Capture the cell that displays the provided text and extract its [x, y] central coordinate. 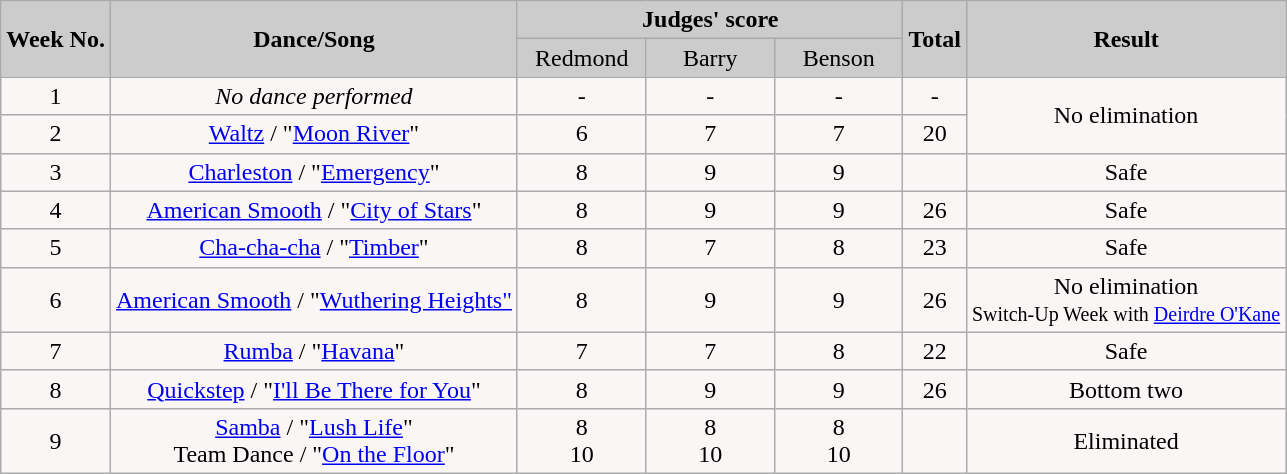
Barry [710, 58]
Eliminated [1126, 440]
23 [935, 248]
1 [56, 96]
No dance performed [314, 96]
Total [935, 39]
Dance/Song [314, 39]
Redmond [581, 58]
3 [56, 172]
Samba / "Lush Life"Team Dance / "On the Floor" [314, 440]
No elimination [1126, 115]
Waltz / "Moon River" [314, 134]
Bottom two [1126, 389]
American Smooth / "Wuthering Heights" [314, 300]
Rumba / "Havana" [314, 351]
Week No. [56, 39]
2 [56, 134]
4 [56, 210]
5 [56, 248]
20 [935, 134]
22 [935, 351]
Quickstep / "I'll Be There for You" [314, 389]
Result [1126, 39]
Charleston / "Emergency" [314, 172]
Cha-cha-cha / "Timber" [314, 248]
Judges' score [710, 20]
American Smooth / "City of Stars" [314, 210]
No eliminationSwitch-Up Week with Deirdre O'Kane [1126, 300]
Benson [838, 58]
